Scan for the cell matching the given text and deliver its (X, Y) coordinate at center. 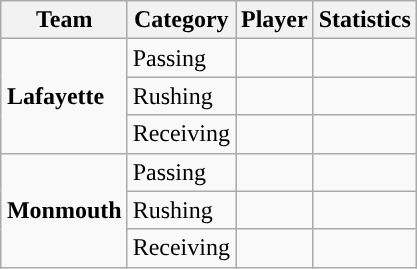
Monmouth (64, 210)
Team (64, 20)
Statistics (364, 20)
Category (181, 20)
Lafayette (64, 96)
Player (275, 20)
